Locate the cell with the specified text and output its (X, Y) center coordinate. 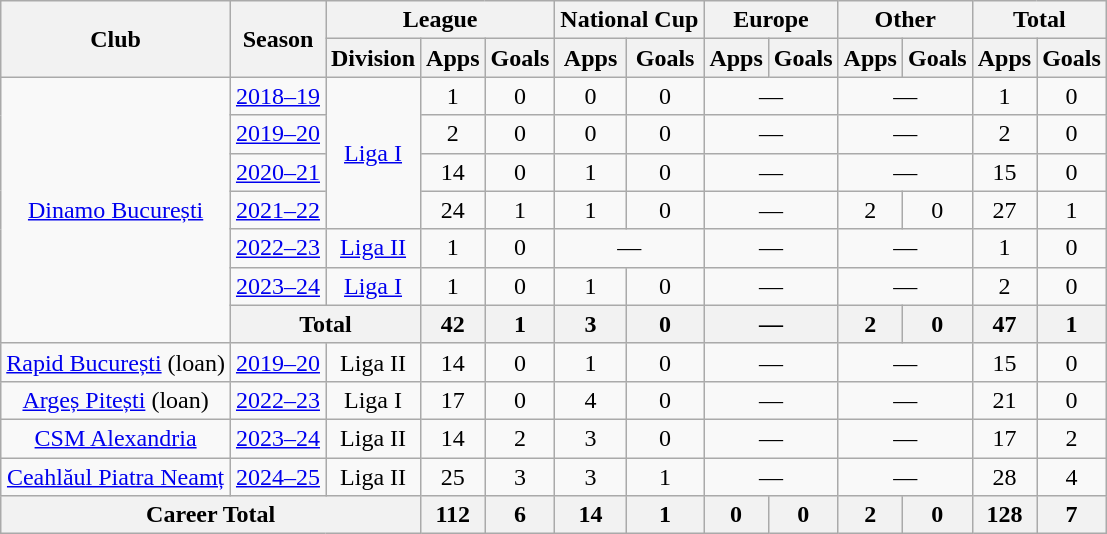
21 (1004, 400)
25 (453, 477)
47 (1004, 324)
National Cup (630, 20)
6 (520, 515)
2018–19 (278, 96)
Europe (771, 20)
Other (905, 20)
24 (453, 210)
7 (1072, 515)
Argeș Pitești (loan) (116, 400)
Rapid București (loan) (116, 362)
128 (1004, 515)
Ceahlăul Piatra Neamț (116, 477)
28 (1004, 477)
CSM Alexandria (116, 438)
Club (116, 39)
112 (453, 515)
League (440, 20)
Dinamo București (116, 210)
42 (453, 324)
2020–21 (278, 172)
27 (1004, 210)
Season (278, 39)
2024–25 (278, 477)
2021–22 (278, 210)
Career Total (211, 515)
Division (374, 58)
